From the cell containing the given text, extract its center point as (x, y) coordinate. 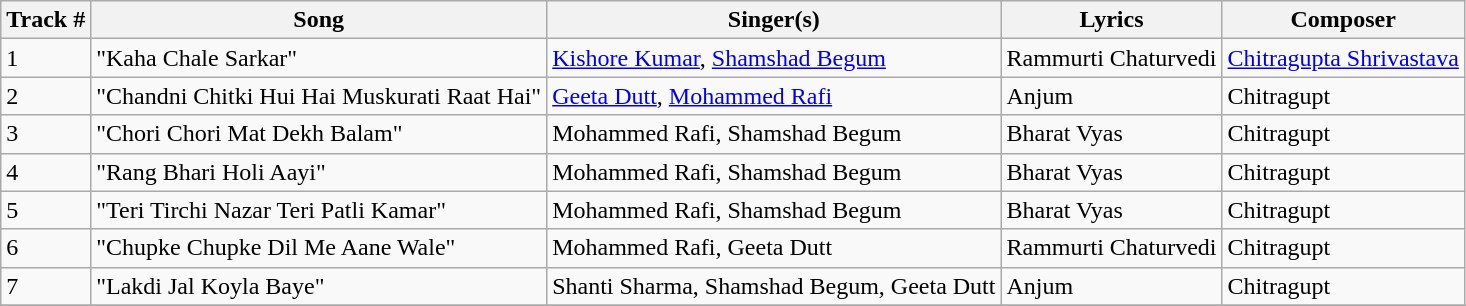
Chitragupta Shrivastava (1343, 58)
"Chori Chori Mat Dekh Balam" (319, 134)
5 (46, 210)
"Rang Bhari Holi Aayi" (319, 172)
7 (46, 286)
4 (46, 172)
"Chandni Chitki Hui Hai Muskurati Raat Hai" (319, 96)
Kishore Kumar, Shamshad Begum (774, 58)
Geeta Dutt, Mohammed Rafi (774, 96)
Shanti Sharma, Shamshad Begum, Geeta Dutt (774, 286)
6 (46, 248)
Track # (46, 20)
Lyrics (1112, 20)
Song (319, 20)
Singer(s) (774, 20)
3 (46, 134)
2 (46, 96)
"Lakdi Jal Koyla Baye" (319, 286)
"Kaha Chale Sarkar" (319, 58)
"Teri Tirchi Nazar Teri Patli Kamar" (319, 210)
Mohammed Rafi, Geeta Dutt (774, 248)
Composer (1343, 20)
"Chupke Chupke Dil Me Aane Wale" (319, 248)
1 (46, 58)
